Detect which cell encompasses the target text, then output its (X, Y) center coordinate. 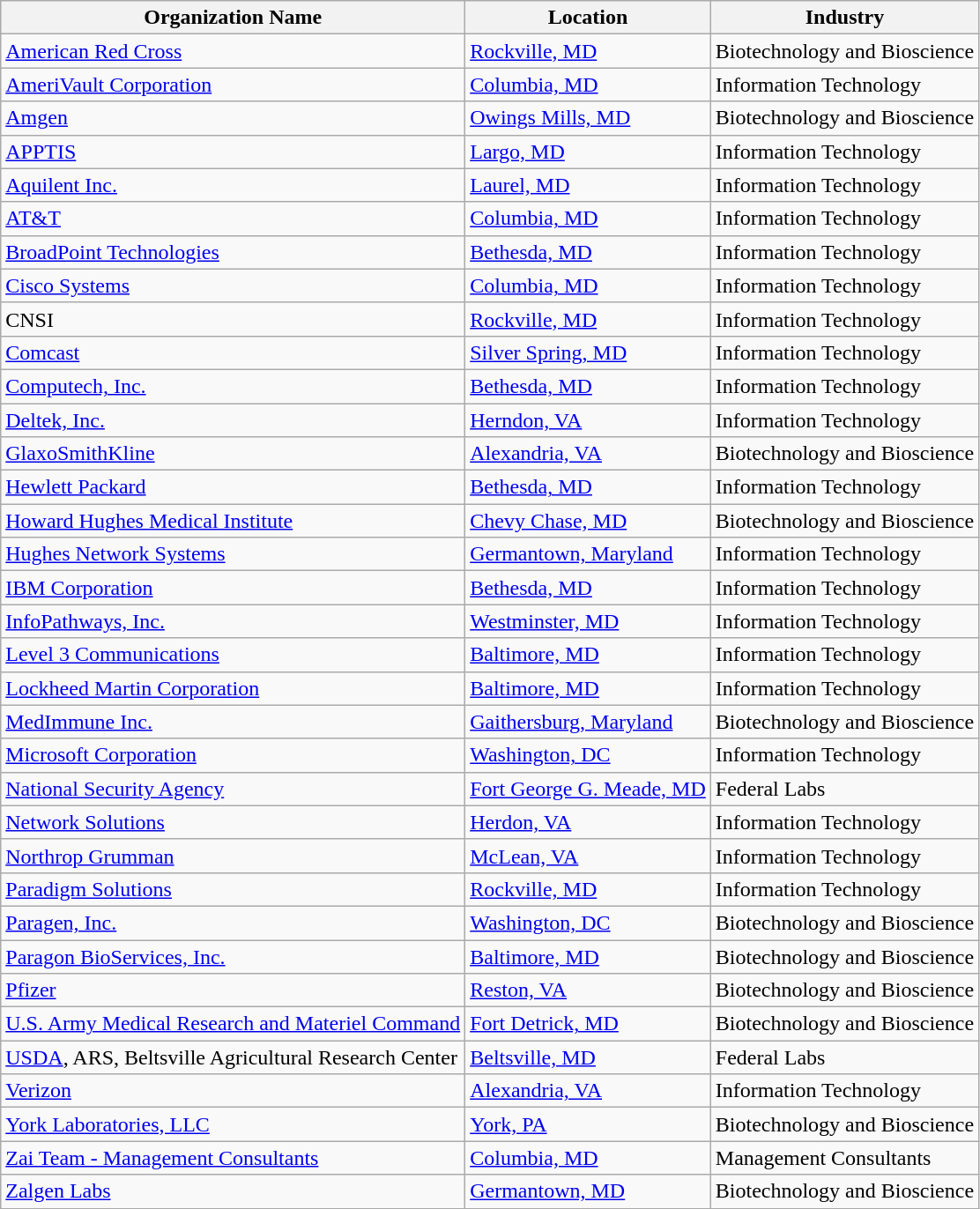
York Laboratories, LLC (233, 1124)
Verizon (233, 1091)
Zalgen Labs (233, 1191)
Westminster, MD (589, 621)
Reston, VA (589, 990)
AT&T (233, 219)
USDA, ARS, Beltsville Agricultural Research Center (233, 1057)
Chevy Chase, MD (589, 521)
CNSI (233, 319)
Network Solutions (233, 822)
Aquilent Inc. (233, 185)
National Security Agency (233, 789)
Pfizer (233, 990)
Organization Name (233, 18)
InfoPathways, Inc. (233, 621)
Industry (844, 18)
Location (589, 18)
APPTIS (233, 152)
Cisco Systems (233, 286)
Computech, Inc. (233, 386)
Germantown, MD (589, 1191)
Northrop Grumman (233, 856)
Deltek, Inc. (233, 420)
Microsoft Corporation (233, 755)
GlaxoSmithKline (233, 454)
Silver Spring, MD (589, 352)
Fort George G. Meade, MD (589, 789)
Largo, MD (589, 152)
Management Consultants (844, 1158)
Paragen, Inc. (233, 923)
BroadPoint Technologies (233, 252)
York, PA (589, 1124)
Beltsville, MD (589, 1057)
MedImmune Inc. (233, 722)
Hughes Network Systems (233, 554)
Laurel, MD (589, 185)
Zai Team - Management Consultants (233, 1158)
Comcast (233, 352)
Germantown, Maryland (589, 554)
American Red Cross (233, 51)
Owings Mills, MD (589, 118)
Fort Detrick, MD (589, 1024)
Herdon, VA (589, 822)
IBM Corporation (233, 588)
Paradigm Solutions (233, 889)
Hewlett Packard (233, 487)
Herndon, VA (589, 420)
Level 3 Communications (233, 655)
Paragon BioServices, Inc. (233, 956)
McLean, VA (589, 856)
Gaithersburg, Maryland (589, 722)
AmeriVault Corporation (233, 85)
U.S. Army Medical Research and Materiel Command (233, 1024)
Lockheed Martin Corporation (233, 688)
Howard Hughes Medical Institute (233, 521)
Amgen (233, 118)
